Determine the (x, y) coordinate at the center of the cell enclosing the given text.  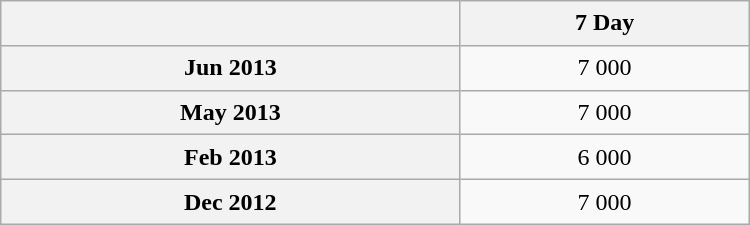
7 Day (604, 24)
6 000 (604, 158)
May 2013 (230, 112)
Dec 2012 (230, 202)
Feb 2013 (230, 158)
Jun 2013 (230, 68)
